Determine the (X, Y) coordinate at the center of the cell enclosing the given text.  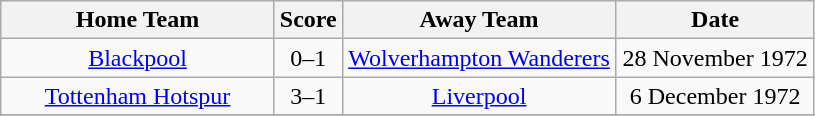
Score (308, 20)
6 December 1972 (716, 96)
Liverpool (479, 96)
Tottenham Hotspur (138, 96)
Home Team (138, 20)
Date (716, 20)
3–1 (308, 96)
Wolverhampton Wanderers (479, 58)
0–1 (308, 58)
28 November 1972 (716, 58)
Away Team (479, 20)
Blackpool (138, 58)
